Extract the [x, y] coordinate from the center of the cell holding the provided text.  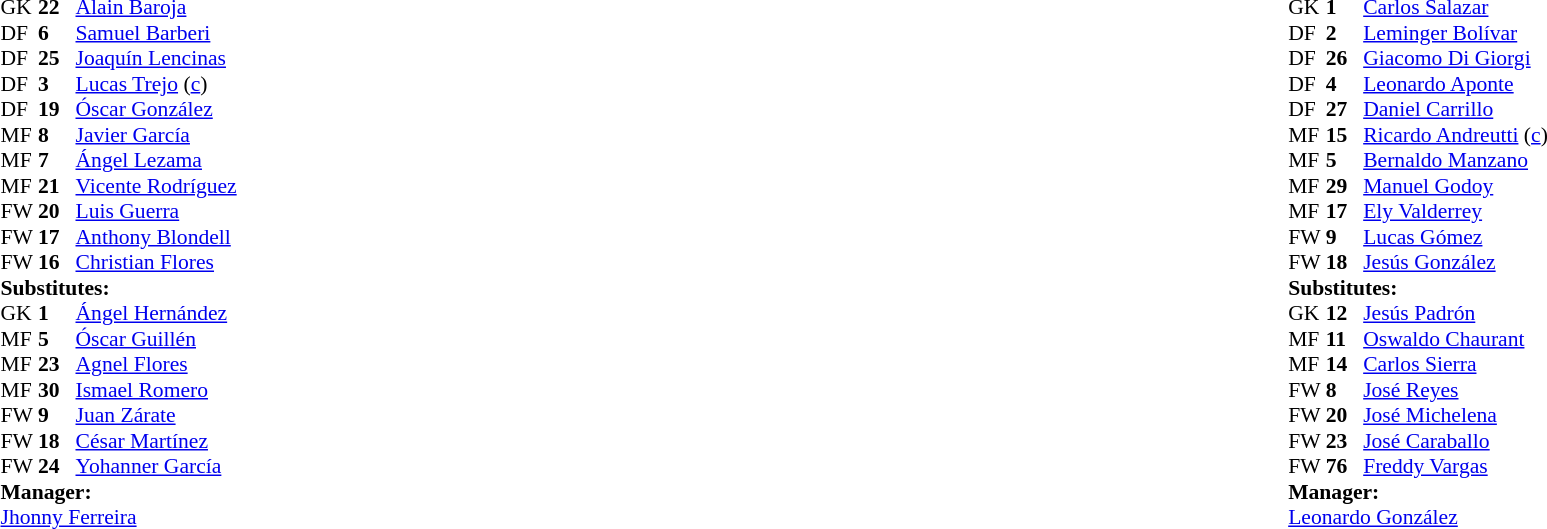
76 [1345, 467]
25 [57, 59]
César Martínez [156, 441]
Anthony Blondell [156, 237]
Luis Guerra [156, 211]
11 [1345, 339]
Óscar González [156, 109]
29 [1345, 186]
Agnel Flores [156, 365]
12 [1345, 313]
Manager: [118, 492]
4 [1345, 84]
Samuel Barberi [156, 33]
21 [57, 186]
16 [57, 263]
Ángel Lezama [156, 161]
7 [57, 161]
Javier García [156, 135]
Substitutes: [118, 288]
Juan Zárate [156, 415]
Ángel Hernández [156, 313]
1 [57, 313]
Yohanner García [156, 467]
Joaquín Lencinas [156, 59]
Óscar Guillén [156, 339]
15 [1345, 135]
19 [57, 109]
Lucas Trejo (c) [156, 84]
27 [1345, 109]
26 [1345, 59]
Vicente Rodríguez [156, 186]
Ismael Romero [156, 390]
24 [57, 467]
3 [57, 84]
2 [1345, 33]
30 [57, 390]
Christian Flores [156, 263]
6 [57, 33]
14 [1345, 365]
